Scan for the cell matching the given text and deliver its [x, y] coordinate at center. 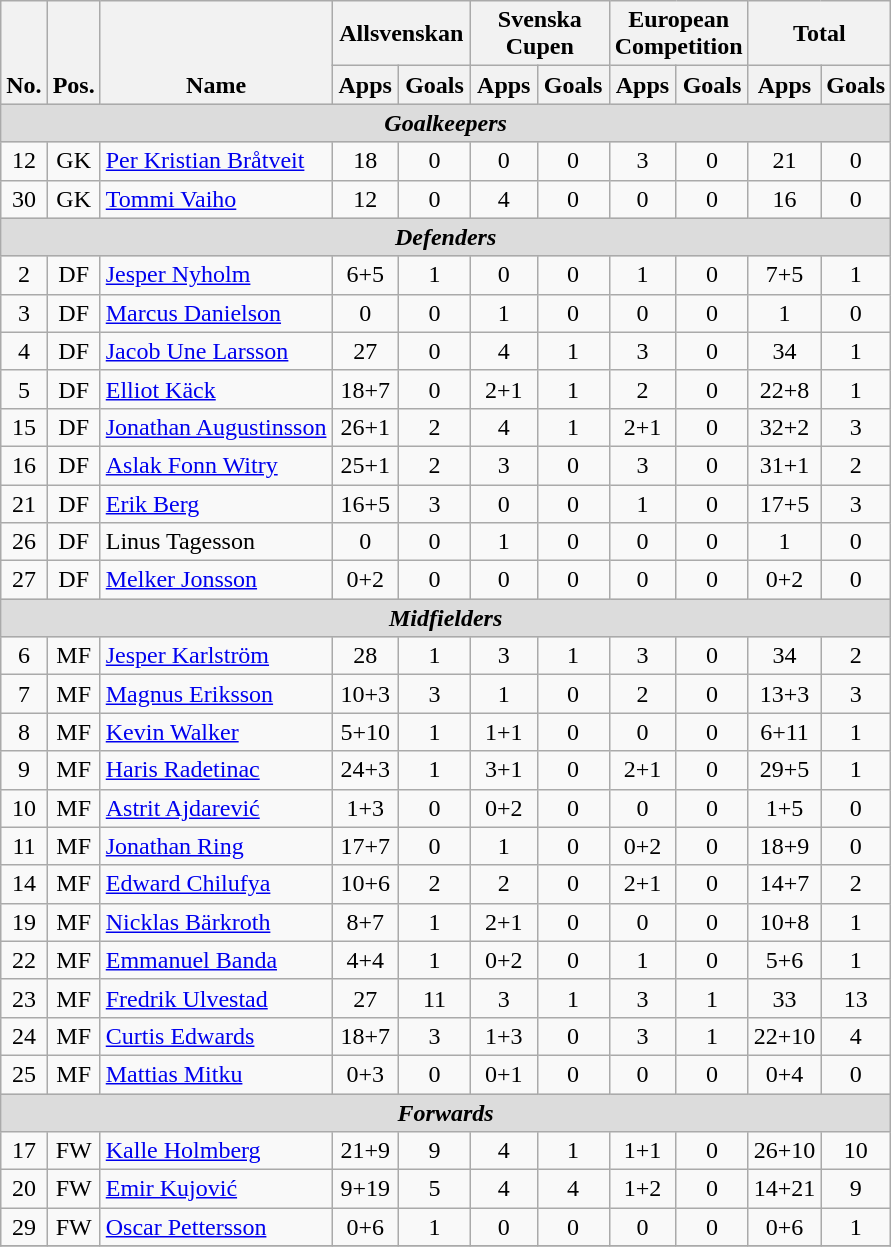
8 [24, 732]
26+1 [366, 427]
Jesper Karlström [216, 656]
32+2 [784, 427]
7+5 [784, 275]
1+2 [642, 1189]
14+21 [784, 1189]
19 [24, 922]
Curtis Edwards [216, 1036]
22+8 [784, 389]
Allsvenskan [402, 34]
Total [819, 34]
Fredrik Ulvestad [216, 998]
6+5 [366, 275]
Mattias Mitku [216, 1074]
29+5 [784, 770]
Melker Jonsson [216, 580]
Jesper Nyholm [216, 275]
Forwards [446, 1113]
European Competition [678, 34]
1+5 [784, 808]
17+5 [784, 503]
3+1 [504, 770]
0+3 [366, 1074]
Kevin Walker [216, 732]
14+7 [784, 884]
Svenska Cupen [540, 34]
Pos. [74, 52]
22 [24, 960]
20 [24, 1189]
33 [784, 998]
Goalkeepers [446, 123]
22+10 [784, 1036]
Emir Kujović [216, 1189]
9+19 [366, 1189]
Name [216, 52]
24 [24, 1036]
Jonathan Augustinsson [216, 427]
26+10 [784, 1151]
Astrit Ajdarević [216, 808]
4+4 [366, 960]
Magnus Eriksson [216, 694]
Haris Radetinac [216, 770]
17+7 [366, 846]
6+11 [784, 732]
0+4 [784, 1074]
18 [366, 161]
29 [24, 1227]
28 [366, 656]
Nicklas Bärkroth [216, 922]
Tommi Vaiho [216, 199]
7 [24, 694]
Erik Berg [216, 503]
16+5 [366, 503]
5+6 [784, 960]
No. [24, 52]
17 [24, 1151]
25+1 [366, 465]
5+10 [366, 732]
13 [856, 998]
31+1 [784, 465]
Midfielders [446, 618]
13+3 [784, 694]
6 [24, 656]
10+6 [366, 884]
Oscar Pettersson [216, 1227]
25 [24, 1074]
Kalle Holmberg [216, 1151]
30 [24, 199]
10+3 [366, 694]
Edward Chilufya [216, 884]
Jacob Une Larsson [216, 351]
15 [24, 427]
14 [24, 884]
26 [24, 542]
Elliot Käck [216, 389]
10+8 [784, 922]
Jonathan Ring [216, 846]
8+7 [366, 922]
Marcus Danielson [216, 313]
23 [24, 998]
18+9 [784, 846]
Per Kristian Bråtveit [216, 161]
Linus Tagesson [216, 542]
Defenders [446, 237]
0+1 [504, 1074]
Aslak Fonn Witry [216, 465]
24+3 [366, 770]
Emmanuel Banda [216, 960]
21+9 [366, 1151]
